Identify which cell holds the provided text, then report its [x, y] central coordinate. 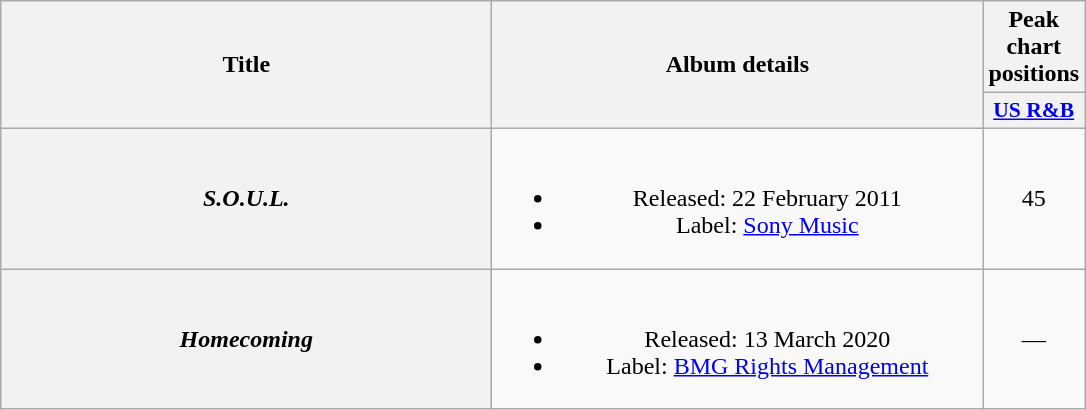
Title [246, 65]
Released: 22 February 2011Label: Sony Music [738, 198]
US R&B [1034, 111]
45 [1034, 198]
Homecoming [246, 338]
S.O.U.L. [246, 198]
Released: 13 March 2020Label: BMG Rights Management [738, 338]
— [1034, 338]
Album details [738, 65]
Peak chart positions [1034, 47]
